From the cell containing the given text, extract its center point as (x, y) coordinate. 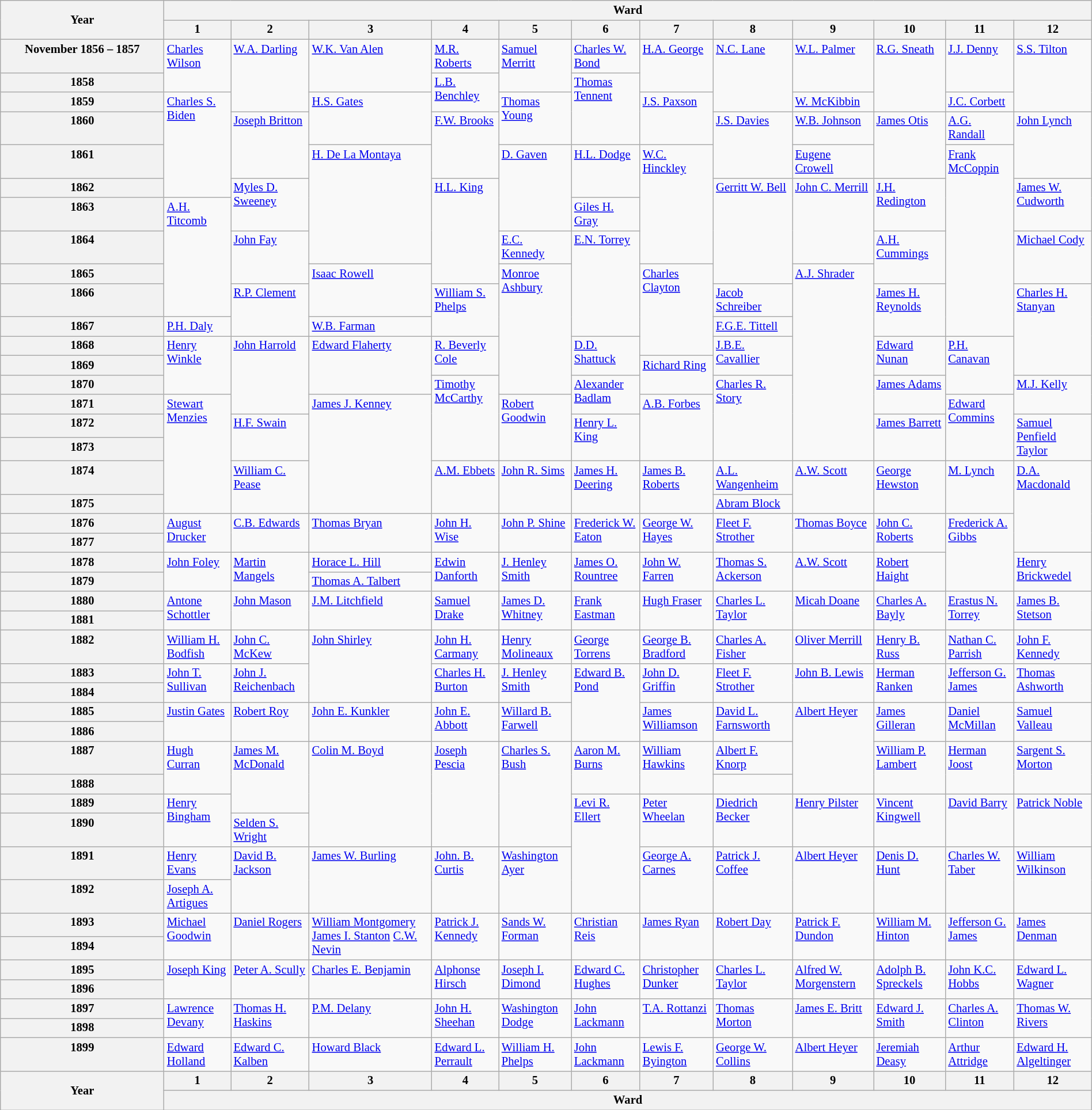
Herman Joost (979, 767)
Alfred W. Morgenstern (833, 979)
Henry Bingham (198, 820)
David Barry (979, 820)
1894 (82, 948)
F.W. Brooks (465, 145)
1879 (82, 581)
John C. McKew (270, 647)
1869 (82, 365)
1885 (82, 712)
Timothy McCarthy (465, 418)
James Ryan (676, 936)
Edward Holland (198, 1054)
1878 (82, 562)
James B. Stetson (1053, 610)
Charles W. Bond (606, 56)
Christian Reis (606, 936)
Diedrich Becker (752, 820)
J.S. Paxson (676, 119)
Isaac Rowell (371, 290)
Albert F. Knorp (752, 758)
Patrick Noble (1053, 820)
Samuel Merritt (535, 66)
Joseph Pescia (465, 793)
Daniel Rogers (270, 936)
John J. Reichenbach (270, 683)
W.L. Palmer (833, 66)
Robert Haight (910, 572)
George W. Collins (752, 1054)
1873 (82, 449)
James D. Whitney (535, 610)
George A. Carnes (676, 880)
Joseph King (198, 979)
Joseph A. Artigues (198, 896)
Washington Ayer (535, 880)
Justin Gates (198, 721)
James J. Kenney (371, 454)
James E. Britt (833, 1018)
Micah Doane (833, 610)
S.S. Tilton (1053, 75)
A.J. Shrader (833, 362)
Charles A. Clinton (979, 1018)
1899 (82, 1054)
W.K. Van Alen (371, 66)
Edwin Danforth (465, 572)
Thomas A. Talbert (371, 581)
1896 (82, 989)
Charles W. Taber (979, 880)
Charles E. Benjamin (371, 979)
Nathan C. Parrish (979, 647)
Thomas Bryan (371, 533)
John Mason (270, 610)
Charles H. Stanyan (1053, 329)
Michael Cody (1053, 257)
H.F. Swain (270, 437)
Martin Mangels (270, 572)
R. Beverly Cole (465, 355)
J.B.E. Cavallier (752, 355)
N.C. Lane (752, 75)
Selden S. Wright (270, 830)
1858 (82, 82)
Eugene Crowell (833, 161)
Edward H. Algeltinger (1053, 1054)
James O. Rountree (606, 572)
Colin M. Boyd (371, 793)
Richard Ring (676, 375)
Charles S. Biden (198, 145)
R.G. Sneath (910, 75)
D. Gaven (535, 188)
1886 (82, 731)
1890 (82, 830)
Thomas Morton (752, 1018)
Charles H. Burton (465, 683)
Henry Brickwedel (1053, 572)
1884 (82, 693)
Willard B. Farwell (535, 721)
Sands W. Forman (535, 936)
Charles A. Bayly (910, 610)
Stewart Menzies (198, 454)
Henry Evans (198, 863)
F.G.E. Tittell (752, 326)
November 1856 – 1857 (82, 56)
David L. Farnsworth (752, 721)
Henry B. Russ (910, 647)
J.C. Corbett (979, 102)
William Montgomery James I. Stanton C.W. Nevin (371, 936)
John C. Merrill (833, 221)
Howard Black (371, 1054)
James H. Deering (606, 487)
Denis D. Hunt (910, 880)
1874 (82, 477)
Jacob Schreiber (752, 300)
William S. Phelps (465, 310)
John D. Griffin (676, 683)
1868 (82, 345)
William H. Phelps (535, 1054)
H.A. George (676, 66)
Henry L. King (606, 437)
1863 (82, 214)
Sargent S. Morton (1053, 767)
Vincent Kingwell (910, 820)
1865 (82, 273)
1870 (82, 385)
John H. Carmany (465, 647)
W. McKibbin (833, 102)
William H. Bodfish (198, 647)
1895 (82, 970)
Adolph B. Spreckels (910, 979)
John C. Roberts (910, 533)
William P. Lambert (910, 767)
1887 (82, 758)
H.L. King (465, 230)
Thomas W. Rivers (1053, 1018)
Robert Goodwin (535, 427)
1864 (82, 247)
Edward B. Pond (606, 702)
J.J. Denny (979, 66)
Henry Molineaux (535, 647)
Levi R. Ellert (606, 853)
Thomas S. Ackerson (752, 572)
John H. Sheehan (465, 1018)
James H. Reynolds (910, 310)
Lawrence Devany (198, 1018)
Charles S. Bush (535, 793)
1880 (82, 600)
Jeremiah Deasy (910, 1054)
P.M. Delany (371, 1018)
Alphonse Hirsch (465, 979)
Erastus N. Torrey (979, 610)
T.A. Rottanzi (676, 1018)
James Denman (1053, 936)
Thomas Young (535, 119)
A.H. Cummings (910, 257)
Daniel McMillan (979, 721)
James W. Burling (371, 880)
W.C. Hinckley (676, 204)
James Barrett (910, 437)
James Otis (910, 145)
James B. Roberts (676, 487)
Thomas Boyce (833, 533)
George W. Hayes (676, 533)
William C. Pease (270, 487)
J.M. Litchfield (371, 610)
Charles Wilson (198, 66)
Alexander Badlam (606, 394)
Christopher Dunker (676, 979)
James Adams (910, 394)
1892 (82, 896)
Samuel Penfield Taylor (1053, 437)
1889 (82, 803)
1860 (82, 128)
John E. Abbott (465, 721)
William M. Hinton (910, 936)
John P. Shine (535, 533)
1859 (82, 102)
Michael Goodwin (198, 936)
John. B. Curtis (465, 880)
W.B. Johnson (833, 128)
W.B. Farman (371, 326)
1881 (82, 620)
1871 (82, 404)
Monroe Ashbury (535, 329)
Edward L. Perrault (465, 1054)
Thomas H. Haskins (270, 1018)
A.M. Ebbets (465, 487)
L.B. Benchley (465, 92)
Frank McCoppin (979, 240)
1893 (82, 925)
Peter A. Scully (270, 979)
Oliver Merrill (833, 647)
Patrick J. Coffee (752, 880)
1875 (82, 504)
Edward C. Kalben (270, 1054)
Frederick A. Gibbs (979, 553)
Henry Winkle (198, 365)
D.D. Shattuck (606, 355)
1883 (82, 673)
Gerritt W. Bell (752, 230)
P.H. Daly (198, 326)
1897 (82, 1008)
John R. Sims (535, 487)
1876 (82, 523)
Thomas Ashworth (1053, 683)
Myles D. Sweeney (270, 204)
John Shirley (371, 666)
Charles Clayton (676, 310)
Samuel Drake (465, 610)
H. De La Montaya (371, 204)
James Williamson (676, 721)
Hugh Fraser (676, 610)
James W. Cudworth (1053, 204)
Joseph I. Dimond (535, 979)
Horace L. Hill (371, 562)
Giles H. Gray (606, 214)
John Foley (198, 572)
George B. Bradford (676, 647)
A.H. Titcomb (198, 257)
1872 (82, 425)
Frederick W. Eaton (606, 533)
1867 (82, 326)
James M. McDonald (270, 777)
Arthur Attridge (979, 1054)
Edward L. Wagner (1053, 979)
William Hawkins (676, 767)
John B. Lewis (833, 683)
1882 (82, 647)
Charles R. Story (752, 418)
Edward Commins (979, 427)
H.L. Dodge (606, 171)
P.H. Canavan (979, 365)
George Hewston (910, 487)
Lewis F. Byington (676, 1054)
A.G. Randall (979, 128)
Thomas Tennent (606, 108)
1877 (82, 542)
A.L. Wangenheim (752, 477)
James Gilleran (910, 721)
Henry Pilster (833, 820)
August Drucker (198, 533)
E.C. Kennedy (535, 247)
Edward Nunan (910, 355)
John W. Farren (676, 572)
Frank Eastman (606, 610)
John K.C. Hobbs (979, 979)
1891 (82, 863)
John H. Wise (465, 533)
Robert Roy (270, 721)
1862 (82, 188)
1861 (82, 161)
1888 (82, 784)
John F. Kennedy (1053, 647)
David B. Jackson (270, 880)
Washington Dodge (535, 1018)
Patrick F. Dundon (833, 936)
A.B. Forbes (676, 427)
M. Lynch (979, 487)
R.P. Clement (270, 310)
J.S. Davies (752, 145)
John Fay (270, 257)
Charles A. Fisher (752, 647)
John Lynch (1053, 145)
Edward C. Hughes (606, 979)
Herman Ranken (910, 683)
John Harrold (270, 374)
M.R. Roberts (465, 56)
Hugh Curran (198, 767)
E.N. Torrey (606, 283)
William Wilkinson (1053, 880)
C.B. Edwards (270, 533)
George Torrens (606, 647)
D.A. Macdonald (1053, 507)
Joseph Britton (270, 145)
Abram Block (752, 504)
Samuel Valleau (1053, 721)
W.A. Darling (270, 75)
Robert Day (752, 936)
M.J. Kelly (1053, 394)
Aaron M. Burns (606, 767)
Peter Wheelan (676, 820)
1898 (82, 1028)
J.H. Redington (910, 204)
John E. Kunkler (371, 721)
Edward Flaherty (371, 365)
Edward J. Smith (910, 1018)
Antone Schottler (198, 610)
John T. Sullivan (198, 683)
Patrick J. Kennedy (465, 936)
H.S. Gates (371, 119)
1866 (82, 300)
